Return the [X, Y] coordinate for the center point of the cell that contains the specified text.  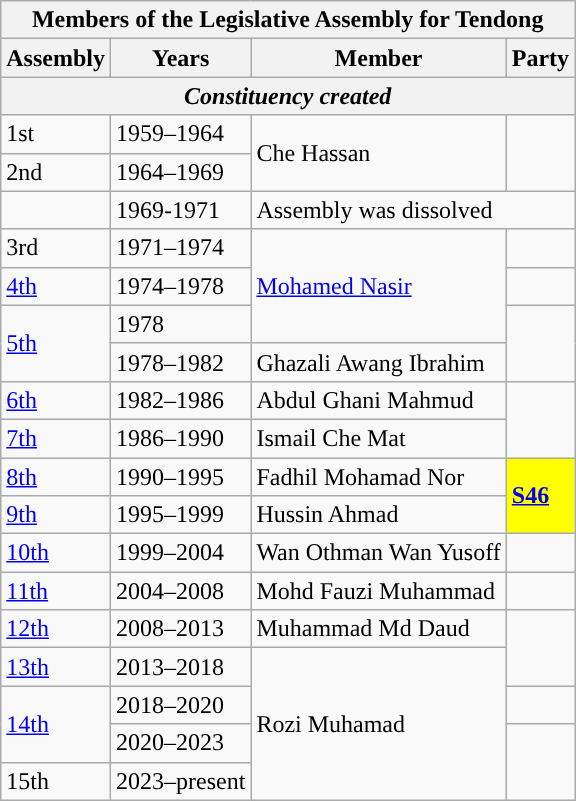
7th [56, 438]
13th [56, 667]
Party [540, 58]
Che Hassan [378, 153]
Muhammad Md Daud [378, 629]
12th [56, 629]
1971–1974 [180, 248]
1999–2004 [180, 553]
2nd [56, 172]
10th [56, 553]
1982–1986 [180, 400]
Members of the Legislative Assembly for Tendong [288, 20]
Hussin Ahmad [378, 515]
2013–2018 [180, 667]
1969-1971 [180, 210]
1st [56, 134]
S46 [540, 496]
14th [56, 724]
4th [56, 286]
6th [56, 400]
8th [56, 477]
11th [56, 591]
Ismail Che Mat [378, 438]
1978–1982 [180, 362]
15th [56, 781]
Fadhil Mohamad Nor [378, 477]
Mohd Fauzi Muhammad [378, 591]
Wan Othman Wan Yusoff [378, 553]
1978 [180, 324]
1995–1999 [180, 515]
3rd [56, 248]
Assembly [56, 58]
1986–1990 [180, 438]
Rozi Muhamad [378, 724]
Ghazali Awang Ibrahim [378, 362]
2020–2023 [180, 743]
5th [56, 343]
2023–present [180, 781]
2018–2020 [180, 705]
Member [378, 58]
Constituency created [288, 96]
1964–1969 [180, 172]
Assembly was dissolved [413, 210]
Abdul Ghani Mahmud [378, 400]
2004–2008 [180, 591]
Mohamed Nasir [378, 286]
1990–1995 [180, 477]
9th [56, 515]
Years [180, 58]
2008–2013 [180, 629]
1959–1964 [180, 134]
1974–1978 [180, 286]
